Locate the cell with the specified text and output its [X, Y] center coordinate. 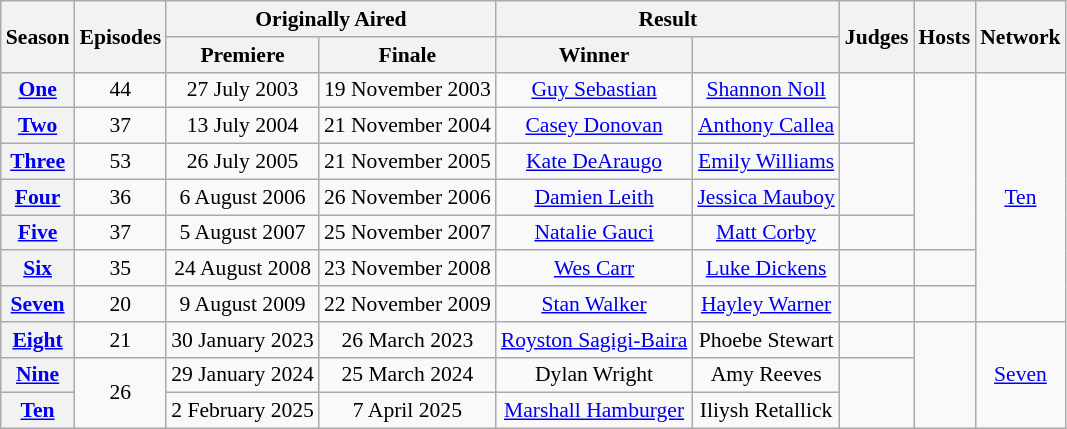
Amy Reeves [766, 375]
Episodes [120, 36]
Hayley Warner [766, 304]
27 July 2003 [242, 90]
21 [120, 340]
21 November 2004 [408, 126]
Wes Carr [594, 269]
36 [120, 197]
Casey Donovan [594, 126]
Emily Williams [766, 162]
Matt Corby [766, 233]
19 November 2003 [408, 90]
Six [38, 269]
13 July 2004 [242, 126]
Guy Sebastian [594, 90]
22 November 2009 [408, 304]
Hosts [945, 36]
25 March 2024 [408, 375]
Winner [594, 55]
53 [120, 162]
Eight [38, 340]
35 [120, 269]
Natalie Gauci [594, 233]
Jessica Mauboy [766, 197]
Five [38, 233]
Judges [877, 36]
24 August 2008 [242, 269]
Season [38, 36]
Network [1020, 36]
Luke Dickens [766, 269]
Anthony Callea [766, 126]
Dylan Wright [594, 375]
23 November 2008 [408, 269]
2 February 2025 [242, 411]
Finale [408, 55]
25 November 2007 [408, 233]
26 [120, 392]
Shannon Noll [766, 90]
26 March 2023 [408, 340]
Two [38, 126]
Iliysh Retallick [766, 411]
21 November 2005 [408, 162]
26 November 2006 [408, 197]
29 January 2024 [242, 375]
Originally Aired [331, 19]
Nine [38, 375]
Stan Walker [594, 304]
9 August 2009 [242, 304]
Damien Leith [594, 197]
Marshall Hamburger [594, 411]
Phoebe Stewart [766, 340]
20 [120, 304]
5 August 2007 [242, 233]
44 [120, 90]
7 April 2025 [408, 411]
Kate DeAraugo [594, 162]
One [38, 90]
6 August 2006 [242, 197]
Premiere [242, 55]
Result [668, 19]
26 July 2005 [242, 162]
Royston Sagigi-Baira [594, 340]
30 January 2023 [242, 340]
Three [38, 162]
Four [38, 197]
